Extract the [X, Y] coordinate from the center of the cell holding the provided text.  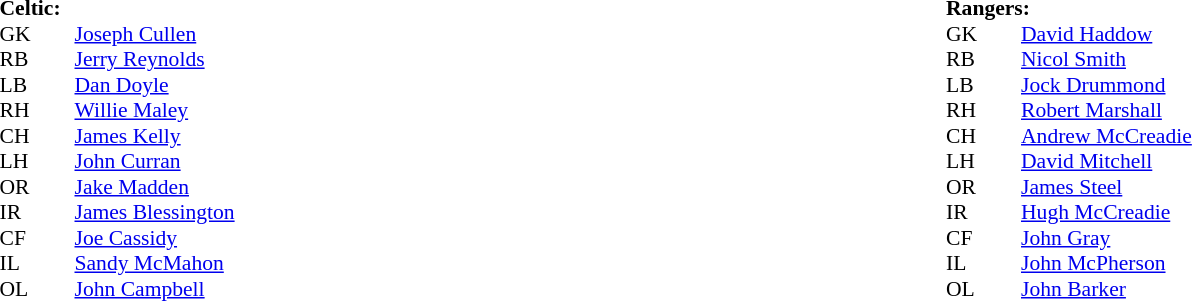
Jock Drummond [1106, 85]
James Steel [1106, 187]
John Gray [1106, 238]
Robert Marshall [1106, 111]
David Mitchell [1106, 161]
Hugh McCreadie [1106, 213]
John McPherson [1106, 263]
John Curran [154, 161]
Jake Madden [154, 187]
Willie Maley [154, 111]
David Haddow [1106, 34]
James Blessington [154, 213]
Sandy McMahon [154, 263]
Andrew McCreadie [1106, 136]
Joseph Cullen [154, 34]
Joe Cassidy [154, 238]
Jerry Reynolds [154, 59]
Nicol Smith [1106, 59]
James Kelly [154, 136]
Dan Doyle [154, 85]
